Extract the [x, y] coordinate from the center of the cell holding the provided text.  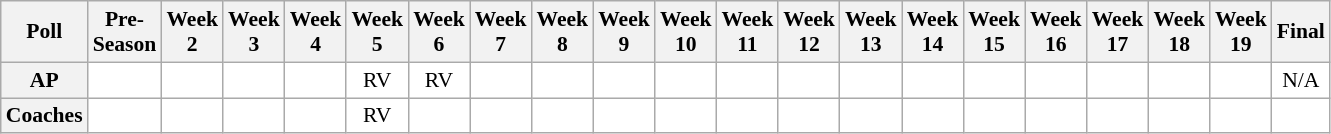
Pre-Season [125, 32]
Week7 [501, 32]
Week2 [192, 32]
Week18 [1179, 32]
Week15 [994, 32]
Week8 [562, 32]
Poll [44, 32]
AP [44, 80]
Week6 [439, 32]
Week9 [624, 32]
Week10 [686, 32]
Week11 [748, 32]
Week12 [809, 32]
Final [1301, 32]
Week5 [377, 32]
Week17 [1118, 32]
Week14 [933, 32]
Week19 [1241, 32]
Week4 [316, 32]
Coaches [44, 116]
Week13 [871, 32]
Week16 [1056, 32]
N/A [1301, 80]
Week3 [254, 32]
